Provide the [X, Y] coordinate of the cell's center where the given text is located.  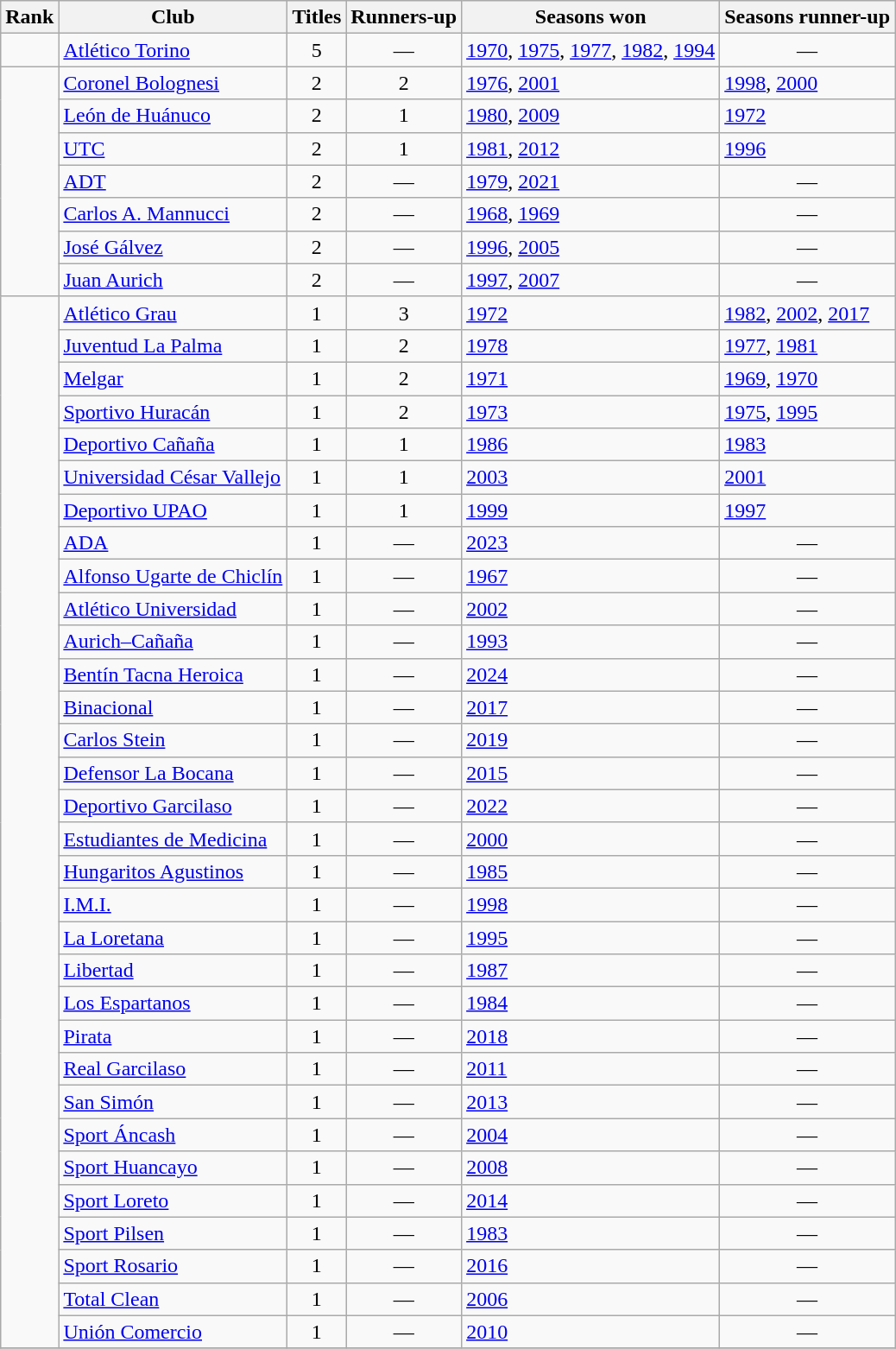
1987 [590, 971]
1967 [590, 576]
1979, 2021 [590, 181]
1981, 2012 [590, 149]
Defensor La Bocana [173, 773]
1970, 1975, 1977, 1982, 1994 [590, 50]
Juan Aurich [173, 280]
1999 [590, 510]
1986 [590, 445]
2003 [590, 478]
1975, 1995 [808, 412]
Juventud La Palma [173, 345]
2018 [590, 1036]
1980, 2009 [590, 116]
1984 [590, 1004]
2001 [808, 478]
UTC [173, 149]
Libertad [173, 971]
2011 [590, 1069]
Deportivo Garcilaso [173, 806]
La Loretana [173, 937]
2004 [590, 1135]
2023 [590, 543]
1998 [590, 904]
2019 [590, 740]
Alfonso Ugarte de Chiclín [173, 576]
2002 [590, 609]
ADT [173, 181]
Deportivo Cañaña [173, 445]
Sport Pilsen [173, 1233]
Sport Huancayo [173, 1168]
1978 [590, 345]
Total Clean [173, 1299]
1993 [590, 642]
I.M.I. [173, 904]
1977, 1981 [808, 345]
Atlético Grau [173, 313]
Melgar [173, 378]
Sport Áncash [173, 1135]
2024 [590, 674]
2013 [590, 1102]
San Simón [173, 1102]
2016 [590, 1266]
Atlético Torino [173, 50]
Los Espartanos [173, 1004]
1982, 2002, 2017 [808, 313]
1976, 2001 [590, 83]
2022 [590, 806]
1996, 2005 [590, 247]
Sport Loreto [173, 1200]
3 [404, 313]
1985 [590, 871]
Rank [29, 17]
1971 [590, 378]
Binacional [173, 707]
1969, 1970 [808, 378]
Estudiantes de Medicina [173, 839]
1973 [590, 412]
León de Huánuco [173, 116]
Sportivo Huracán [173, 412]
Hungaritos Agustinos [173, 871]
2008 [590, 1168]
Runners-up [404, 17]
Atlético Universidad [173, 609]
Coronel Bolognesi [173, 83]
Aurich–Cañaña [173, 642]
2000 [590, 839]
2010 [590, 1332]
1997 [808, 510]
Seasons runner-up [808, 17]
Unión Comercio [173, 1332]
Club [173, 17]
Seasons won [590, 17]
Carlos A. Mannucci [173, 214]
Carlos Stein [173, 740]
Real Garcilaso [173, 1069]
Bentín Tacna Heroica [173, 674]
2015 [590, 773]
5 [317, 50]
1997, 2007 [590, 280]
ADA [173, 543]
2006 [590, 1299]
José Gálvez [173, 247]
1968, 1969 [590, 214]
2014 [590, 1200]
Titles [317, 17]
Universidad César Vallejo [173, 478]
Sport Rosario [173, 1266]
1995 [590, 937]
1996 [808, 149]
Deportivo UPAO [173, 510]
Pirata [173, 1036]
1998, 2000 [808, 83]
2017 [590, 707]
